Identify which cell holds the provided text, then report its (x, y) central coordinate. 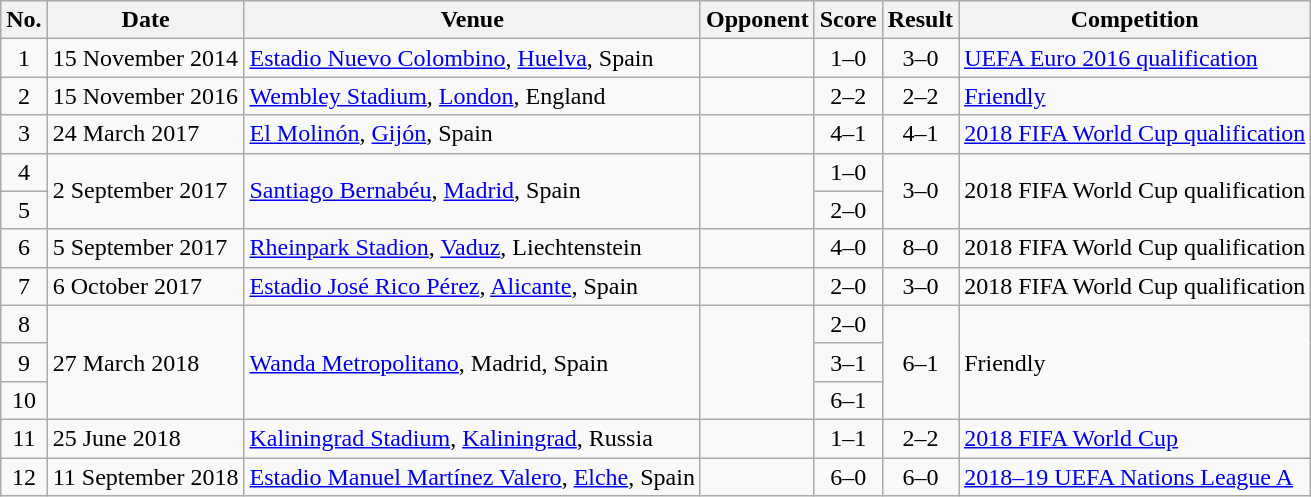
7 (24, 286)
9 (24, 362)
2 (24, 96)
3–1 (848, 362)
2018 FIFA World Cup (1135, 438)
15 November 2016 (146, 96)
Wanda Metropolitano, Madrid, Spain (472, 362)
1–1 (848, 438)
Date (146, 20)
Competition (1135, 20)
No. (24, 20)
12 (24, 477)
2 September 2017 (146, 191)
Santiago Bernabéu, Madrid, Spain (472, 191)
UEFA Euro 2016 qualification (1135, 58)
Score (848, 20)
1 (24, 58)
5 September 2017 (146, 248)
10 (24, 400)
5 (24, 210)
Kaliningrad Stadium, Kaliningrad, Russia (472, 438)
Opponent (757, 20)
Estadio Nuevo Colombino, Huelva, Spain (472, 58)
Wembley Stadium, London, England (472, 96)
3 (24, 134)
2018–19 UEFA Nations League A (1135, 477)
4 (24, 172)
El Molinón, Gijón, Spain (472, 134)
Rheinpark Stadion, Vaduz, Liechtenstein (472, 248)
27 March 2018 (146, 362)
11 September 2018 (146, 477)
4–0 (848, 248)
15 November 2014 (146, 58)
6 (24, 248)
25 June 2018 (146, 438)
24 March 2017 (146, 134)
Venue (472, 20)
Estadio José Rico Pérez, Alicante, Spain (472, 286)
Result (920, 20)
11 (24, 438)
Estadio Manuel Martínez Valero, Elche, Spain (472, 477)
8–0 (920, 248)
6 October 2017 (146, 286)
8 (24, 324)
